Return the [x, y] coordinate for the center point of the cell that contains the specified text.  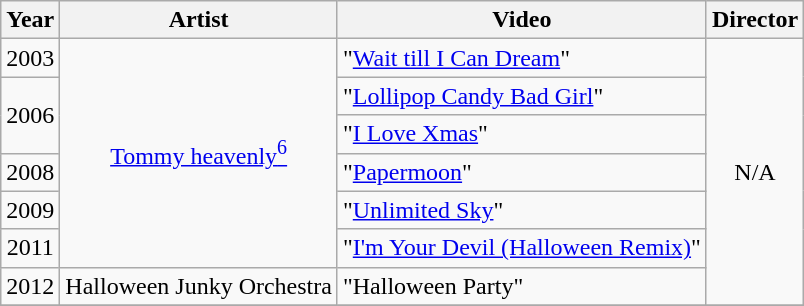
N/A [754, 172]
Tommy heavenly6 [199, 153]
"I'm Your Devil (Halloween Remix)" [522, 248]
2003 [30, 58]
"Unlimited Sky" [522, 210]
"Wait till I Can Dream" [522, 58]
Year [30, 20]
2008 [30, 172]
2011 [30, 248]
"Halloween Party" [522, 286]
"Papermoon" [522, 172]
Halloween Junky Orchestra [199, 286]
Director [754, 20]
Video [522, 20]
2012 [30, 286]
2009 [30, 210]
"I Love Xmas" [522, 134]
"Lollipop Candy Bad Girl" [522, 96]
2006 [30, 115]
Artist [199, 20]
